Identify which cell holds the provided text, then report its (x, y) central coordinate. 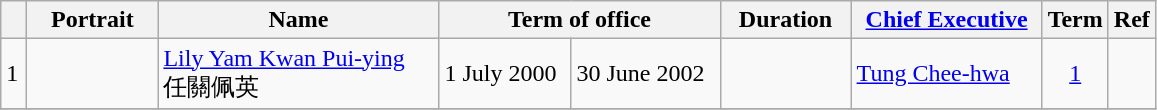
Name (298, 20)
Tung Chee-hwa (946, 74)
Lily Yam Kwan Pui-ying任關佩英 (298, 74)
Ref (1132, 20)
1 July 2000 (505, 74)
Chief Executive (946, 20)
30 June 2002 (646, 74)
Duration (786, 20)
Term (1075, 20)
Portrait (92, 20)
Term of office (580, 20)
